Search for the cell housing the specified text and yield its [x, y] center coordinate. 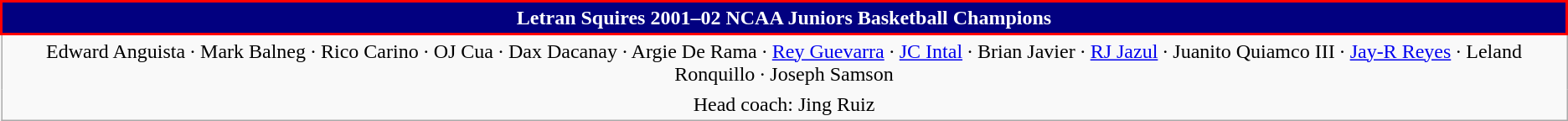
Letran Squires 2001–02 NCAA Juniors Basketball Champions [784, 18]
Head coach: Jing Ruiz [784, 104]
